Determine the [x, y] coordinate at the center of the cell enclosing the given text.  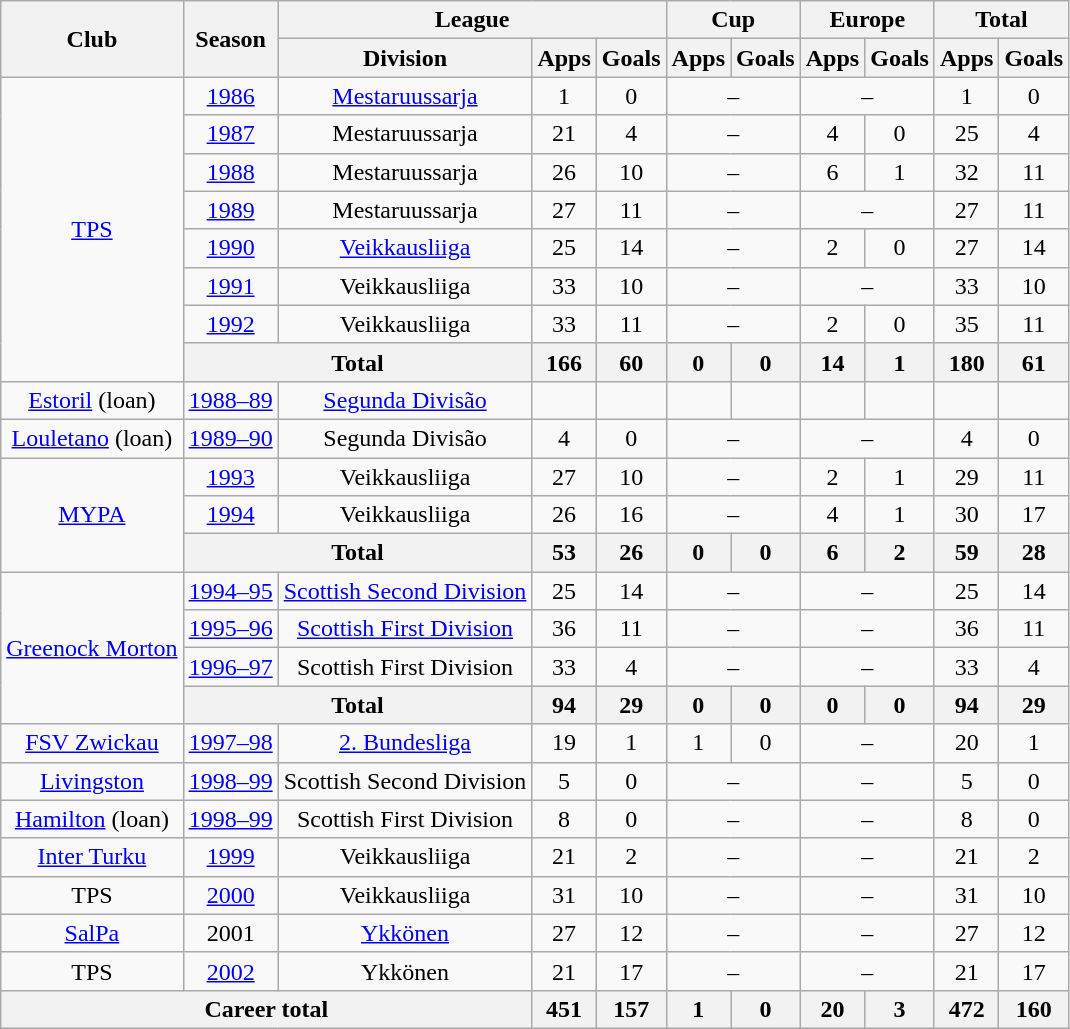
Season [230, 39]
157 [631, 1009]
3 [900, 1009]
1995–96 [230, 629]
Greenock Morton [92, 648]
30 [966, 515]
32 [966, 172]
SalPa [92, 933]
1997–98 [230, 743]
Career total [266, 1009]
28 [1034, 553]
180 [966, 362]
35 [966, 324]
166 [564, 362]
19 [564, 743]
60 [631, 362]
61 [1034, 362]
Division [405, 58]
2. Bundesliga [405, 743]
1994 [230, 515]
1989 [230, 210]
1987 [230, 134]
FSV Zwickau [92, 743]
160 [1034, 1009]
2000 [230, 895]
2002 [230, 971]
Cup [733, 20]
1989–90 [230, 438]
Livingston [92, 781]
1988–89 [230, 400]
Hamilton (loan) [92, 819]
League [472, 20]
Louletano (loan) [92, 438]
472 [966, 1009]
1993 [230, 477]
1991 [230, 286]
1990 [230, 248]
16 [631, 515]
MYPA [92, 515]
Europe [867, 20]
1996–97 [230, 667]
451 [564, 1009]
Inter Turku [92, 857]
1986 [230, 96]
Club [92, 39]
1999 [230, 857]
53 [564, 553]
2001 [230, 933]
1992 [230, 324]
1988 [230, 172]
59 [966, 553]
Estoril (loan) [92, 400]
1994–95 [230, 591]
